Pinpoint the cell where the given text exists, returning its (x, y) midpoint coordinate. 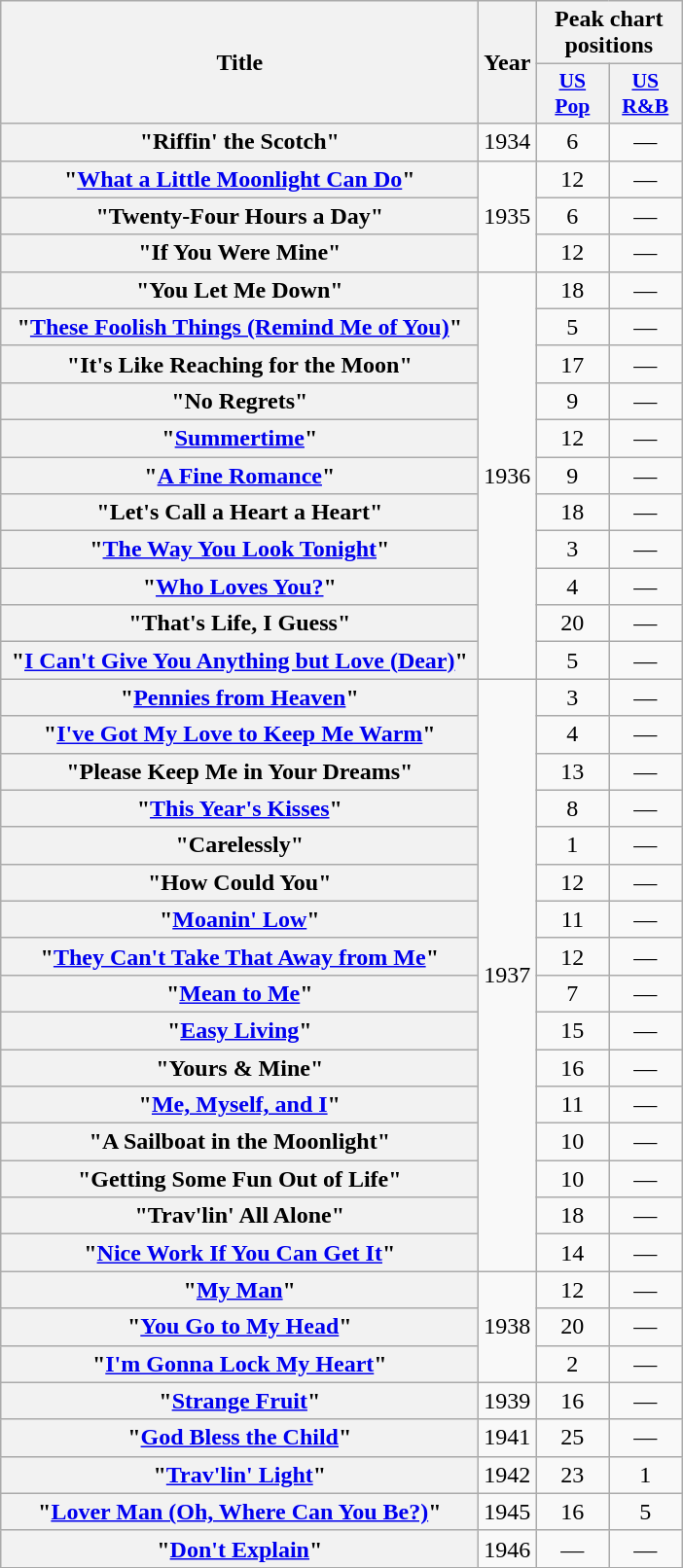
"Nice Work If You Can Get It" (239, 1253)
"Let's Call a Heart a Heart" (239, 513)
2 (572, 1364)
1942 (508, 1475)
"Who Loves You?" (239, 587)
"Carelessly" (239, 845)
1938 (508, 1327)
"Strange Fruit" (239, 1401)
"A Sailboat in the Moonlight" (239, 1142)
15 (572, 1030)
1939 (508, 1401)
1945 (508, 1512)
"If You Were Mine" (239, 253)
"Moanin' Low" (239, 919)
"My Man" (239, 1290)
25 (572, 1438)
"No Regrets" (239, 401)
"What a Little Moonlight Can Do" (239, 179)
"They Can't Take That Away from Me" (239, 956)
"Me, Myself, and I" (239, 1105)
"A Fine Romance" (239, 476)
"Easy Living" (239, 1030)
"I've Got My Love to Keep Me Warm" (239, 734)
"Mean to Me" (239, 993)
"I Can't Give You Anything but Love (Dear)" (239, 660)
Title (239, 62)
"Summertime" (239, 438)
1946 (508, 1549)
USR&B (646, 93)
"You Let Me Down" (239, 290)
"Don't Explain" (239, 1549)
1941 (508, 1438)
1935 (508, 216)
"Lover Man (Oh, Where Can You Be?)" (239, 1512)
"Getting Some Fun Out of Life" (239, 1179)
17 (572, 364)
"The Way You Look Tonight" (239, 550)
"These Foolish Things (Remind Me of You)" (239, 327)
1936 (508, 475)
"It's Like Reaching for the Moon" (239, 364)
"Yours & Mine" (239, 1067)
14 (572, 1253)
"Pennies from Heaven" (239, 697)
"God Bless the Child" (239, 1438)
"Trav'lin' All Alone" (239, 1216)
"This Year's Kisses" (239, 808)
"That's Life, I Guess" (239, 624)
"You Go to My Head" (239, 1327)
13 (572, 771)
"I'm Gonna Lock My Heart" (239, 1364)
7 (572, 993)
Year (508, 62)
USPop (572, 93)
23 (572, 1475)
"Trav'lin' Light" (239, 1475)
"Please Keep Me in Your Dreams" (239, 771)
Peak chart positions (609, 33)
"Twenty-Four Hours a Day" (239, 216)
8 (572, 808)
1934 (508, 142)
1937 (508, 975)
"How Could You" (239, 882)
"Riffin' the Scotch" (239, 142)
